Determine the [x, y] coordinate at the center of the cell enclosing the given text.  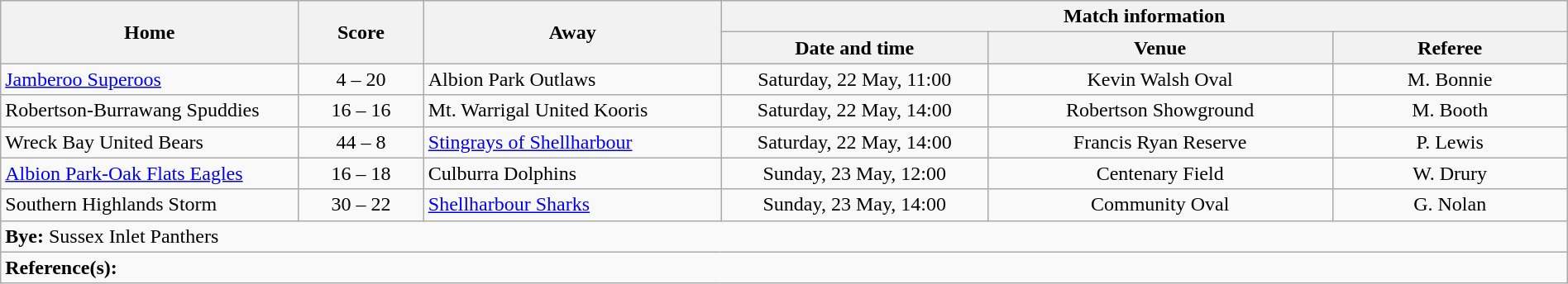
Reference(s): [784, 267]
P. Lewis [1450, 142]
Southern Highlands Storm [150, 205]
M. Bonnie [1450, 79]
W. Drury [1450, 173]
Saturday, 22 May, 11:00 [854, 79]
16 – 18 [361, 173]
Wreck Bay United Bears [150, 142]
Culburra Dolphins [572, 173]
Francis Ryan Reserve [1159, 142]
Stingrays of Shellharbour [572, 142]
Sunday, 23 May, 14:00 [854, 205]
Robertson-Burrawang Spuddies [150, 111]
Robertson Showground [1159, 111]
Kevin Walsh Oval [1159, 79]
44 – 8 [361, 142]
Match information [1145, 17]
Referee [1450, 48]
Bye: Sussex Inlet Panthers [784, 236]
Albion Park Outlaws [572, 79]
Community Oval [1159, 205]
M. Booth [1450, 111]
16 – 16 [361, 111]
G. Nolan [1450, 205]
Away [572, 32]
30 – 22 [361, 205]
Albion Park-Oak Flats Eagles [150, 173]
Score [361, 32]
Sunday, 23 May, 12:00 [854, 173]
4 – 20 [361, 79]
Date and time [854, 48]
Centenary Field [1159, 173]
Venue [1159, 48]
Home [150, 32]
Shellharbour Sharks [572, 205]
Jamberoo Superoos [150, 79]
Mt. Warrigal United Kooris [572, 111]
